Scan for the cell matching the given text and deliver its [x, y] coordinate at center. 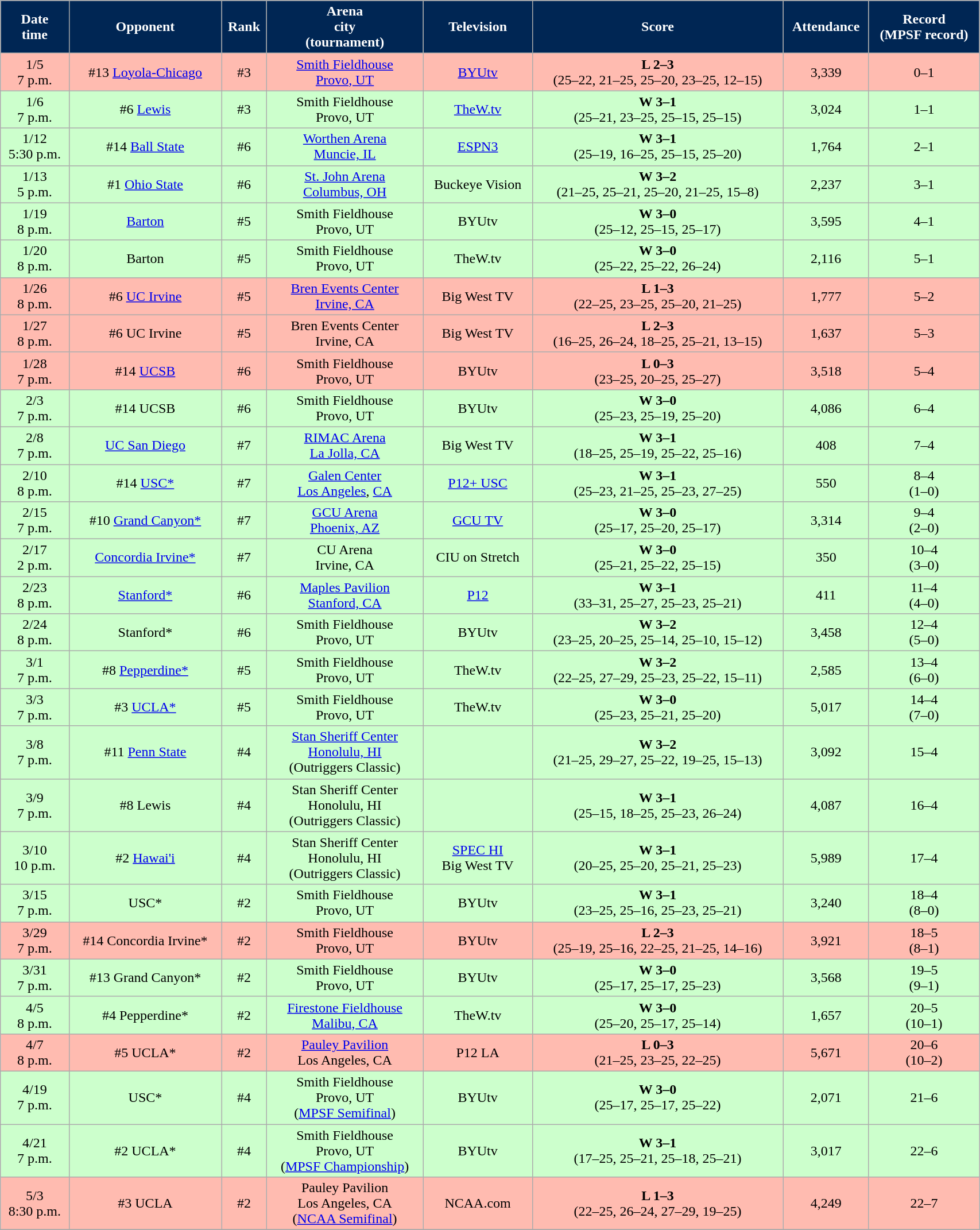
W 3–2(21–25, 29–27, 25–22, 19–25, 15–13) [658, 752]
3,017 [826, 1151]
2/238 p.m. [34, 595]
3,518 [826, 371]
3/157 p.m. [34, 903]
3,921 [826, 941]
P12+ USC [478, 482]
#1 Ohio State [145, 184]
W 3–0(25–12, 25–15, 25–17) [658, 222]
1/198 p.m. [34, 222]
16–4 [924, 805]
2,585 [826, 670]
#14 USC* [145, 482]
UC San Diego [145, 446]
4/58 p.m. [34, 1015]
#13 Loyola-Chicago [145, 72]
2,237 [826, 184]
3,240 [826, 903]
2/108 p.m. [34, 482]
#8 Lewis [145, 805]
W 3–2(22–25, 27–29, 25–23, 25–22, 15–11) [658, 670]
W 3–2(23–25, 20–25, 25–14, 25–10, 15–12) [658, 633]
4–1 [924, 222]
Buckeye Vision [478, 184]
3,314 [826, 520]
5,017 [826, 707]
1/278 p.m. [34, 333]
8–4(1–0) [924, 482]
ESPN3 [478, 147]
3,595 [826, 222]
L 2–3(25–19, 25–16, 22–25, 21–25, 14–16) [658, 941]
1,764 [826, 147]
4,086 [826, 408]
2,071 [826, 1097]
P12 [478, 595]
W 3–1(25–19, 16–25, 25–15, 25–20) [658, 147]
GCU ArenaPhoenix, AZ [344, 520]
4,249 [826, 1204]
2/37 p.m. [34, 408]
1/57 p.m. [34, 72]
Smith FieldhouseProvo, UT(MPSF Championship) [344, 1151]
L 1–3(22–25, 23–25, 25–20, 21–25) [658, 296]
13–4(6–0) [924, 670]
Smith FieldhouseProvo, UT(MPSF Semifinal) [344, 1097]
SPEC HIBig West TV [478, 858]
W 3–1(17–25, 25–21, 25–18, 25–21) [658, 1151]
3,568 [826, 977]
CIU on Stretch [478, 558]
22–6 [924, 1151]
2–1 [924, 147]
19–5(9–1) [924, 977]
CU ArenaIrvine, CA [344, 558]
350 [826, 558]
W 3–0(25–20, 25–17, 25–14) [658, 1015]
1/135 p.m. [34, 184]
L 2–3(16–25, 26–24, 18–25, 25–21, 13–15) [658, 333]
#2 UCLA* [145, 1151]
W 3–0(25–22, 25–22, 26–24) [658, 258]
1/208 p.m. [34, 258]
3–1 [924, 184]
5–3 [924, 333]
W 3–0(25–23, 25–21, 25–20) [658, 707]
Attendance [826, 27]
550 [826, 482]
1/287 p.m. [34, 371]
4/197 p.m. [34, 1097]
22–7 [924, 1204]
3/37 p.m. [34, 707]
20–6(10–2) [924, 1052]
L 1–3(22–25, 26–24, 27–29, 19–25) [658, 1204]
L 0–3(21–25, 23–25, 22–25) [658, 1052]
3,024 [826, 109]
W 3–0(25–21, 25–22, 25–15) [658, 558]
5–1 [924, 258]
3,458 [826, 633]
1–1 [924, 109]
W 3–1(23–25, 25–16, 25–23, 25–21) [658, 903]
NCAA.com [478, 1204]
10–4(3–0) [924, 558]
#14 Concordia Irvine* [145, 941]
1,777 [826, 296]
#14 Ball State [145, 147]
17–4 [924, 858]
#3 UCLA* [145, 707]
W 3–1(33–31, 25–27, 25–23, 25–21) [658, 595]
5,989 [826, 858]
W 3–1(25–21, 23–25, 25–15, 25–15) [658, 109]
20–5(10–1) [924, 1015]
#10 Grand Canyon* [145, 520]
Galen CenterLos Angeles, CA [344, 482]
Datetime [34, 27]
9–4(2–0) [924, 520]
Opponent [145, 27]
408 [826, 446]
6–4 [924, 408]
W 3–2(21–25, 25–21, 25–20, 21–25, 15–8) [658, 184]
2/248 p.m. [34, 633]
411 [826, 595]
GCU TV [478, 520]
1,657 [826, 1015]
W 3–0(25–17, 25–17, 25–22) [658, 1097]
4,087 [826, 805]
3/1010 p.m. [34, 858]
18–5(8–1) [924, 941]
L 0–3(23–25, 20–25, 25–27) [658, 371]
W 3–0(25–17, 25–17, 25–23) [658, 977]
#11 Penn State [145, 752]
4/78 p.m. [34, 1052]
Worthen ArenaMuncie, IL [344, 147]
Pauley PavilionLos Angeles, CA [344, 1052]
Pauley PavilionLos Angeles, CA(NCAA Semifinal) [344, 1204]
W 3–1(25–15, 18–25, 25–23, 26–24) [658, 805]
18–4(8–0) [924, 903]
W 3–1(18–25, 25–19, 25–22, 25–16) [658, 446]
Maples PavilionStanford, CA [344, 595]
3/87 p.m. [34, 752]
2/157 p.m. [34, 520]
3/317 p.m. [34, 977]
3/17 p.m. [34, 670]
#5 UCLA* [145, 1052]
W 3–1(25–23, 21–25, 25–23, 27–25) [658, 482]
11–4(4–0) [924, 595]
1/268 p.m. [34, 296]
RIMAC ArenaLa Jolla, CA [344, 446]
#13 Grand Canyon* [145, 977]
Television [478, 27]
3,339 [826, 72]
Firestone FieldhouseMalibu, CA [344, 1015]
5–4 [924, 371]
0–1 [924, 72]
1,637 [826, 333]
L 2–3(25–22, 21–25, 25–20, 23–25, 12–15) [658, 72]
12–4(5–0) [924, 633]
W 3–1(20–25, 25–20, 25–21, 25–23) [658, 858]
14–4(7–0) [924, 707]
W 3–0(25–17, 25–20, 25–17) [658, 520]
2,116 [826, 258]
3/97 p.m. [34, 805]
Concordia Irvine* [145, 558]
2/172 p.m. [34, 558]
5–2 [924, 296]
Record(MPSF record) [924, 27]
4/217 p.m. [34, 1151]
#4 Pepperdine* [145, 1015]
5/38:30 p.m. [34, 1204]
P12 LA [478, 1052]
W 3–0(25–23, 25–19, 25–20) [658, 408]
#8 Pepperdine* [145, 670]
15–4 [924, 752]
7–4 [924, 446]
3,092 [826, 752]
Score [658, 27]
1/67 p.m. [34, 109]
#3 UCLA [145, 1204]
#2 Hawai'i [145, 858]
21–6 [924, 1097]
3/297 p.m. [34, 941]
Rank [244, 27]
1/125:30 p.m. [34, 147]
5,671 [826, 1052]
St. John ArenaColumbus, OH [344, 184]
#6 Lewis [145, 109]
Arenacity(tournament) [344, 27]
2/87 p.m. [34, 446]
